Output the [X, Y] coordinate of the center of the cell containing the given text.  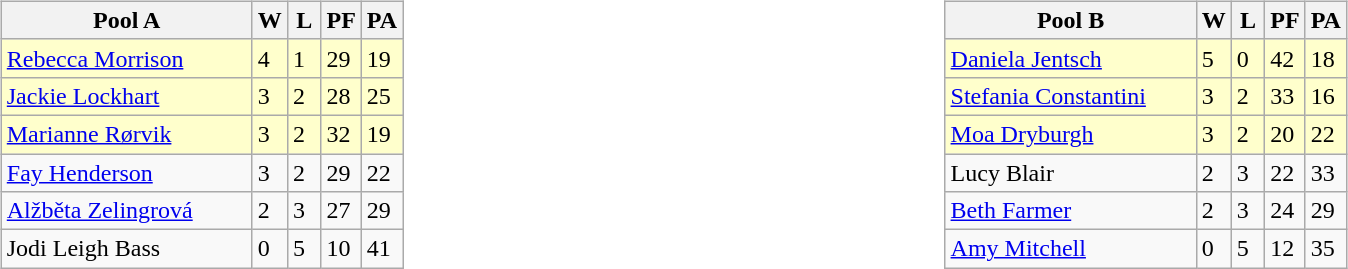
Rebecca Morrison [126, 58]
Jodi Leigh Bass [126, 249]
12 [1285, 249]
28 [341, 96]
Alžběta Zelingrová [126, 211]
27 [341, 211]
18 [1326, 58]
4 [270, 58]
Pool A [126, 20]
1 [304, 58]
16 [1326, 96]
Lucy Blair [1070, 173]
25 [382, 96]
Amy Mitchell [1070, 249]
Moa Dryburgh [1070, 134]
24 [1285, 211]
41 [382, 249]
Marianne Rørvik [126, 134]
Beth Farmer [1070, 211]
Stefania Constantini [1070, 96]
Jackie Lockhart [126, 96]
Daniela Jentsch [1070, 58]
Pool B [1070, 20]
35 [1326, 249]
Fay Henderson [126, 173]
10 [341, 249]
20 [1285, 134]
32 [341, 134]
42 [1285, 58]
